Provide the [X, Y] coordinate of the cell's center where the given text is located.  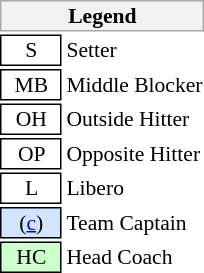
OH [32, 120]
S [32, 50]
(c) [32, 223]
Outside Hitter [134, 120]
Middle Blocker [134, 85]
L [32, 188]
Opposite Hitter [134, 154]
MB [32, 85]
Team Captain [134, 223]
OP [32, 154]
Libero [134, 188]
Legend [102, 16]
Setter [134, 50]
